Search for the cell housing the specified text and yield its (x, y) center coordinate. 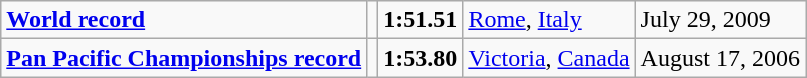
1:53.80 (420, 58)
Pan Pacific Championships record (184, 58)
1:51.51 (420, 20)
Victoria, Canada (549, 58)
August 17, 2006 (720, 58)
July 29, 2009 (720, 20)
World record (184, 20)
Rome, Italy (549, 20)
